Capture the cell that displays the provided text and extract its (X, Y) central coordinate. 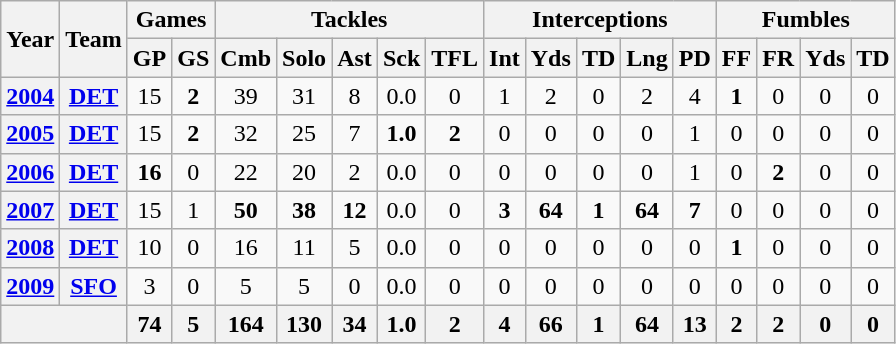
Sck (401, 58)
Solo (304, 58)
20 (304, 172)
2006 (30, 172)
GS (194, 58)
GP (149, 58)
22 (246, 172)
Year (30, 39)
2005 (30, 134)
Ast (355, 58)
12 (355, 210)
10 (149, 248)
34 (355, 324)
2004 (30, 96)
8 (355, 96)
2008 (30, 248)
164 (246, 324)
Tackles (350, 20)
13 (694, 324)
Cmb (246, 58)
Team (94, 39)
31 (304, 96)
2009 (30, 286)
Fumbles (806, 20)
PD (694, 58)
SFO (94, 286)
Int (505, 58)
11 (304, 248)
74 (149, 324)
FR (778, 58)
TFL (455, 58)
Interceptions (600, 20)
39 (246, 96)
32 (246, 134)
50 (246, 210)
Games (170, 20)
2007 (30, 210)
66 (550, 324)
130 (304, 324)
Lng (647, 58)
25 (304, 134)
FF (736, 58)
38 (304, 210)
